Determine the [x, y] coordinate at the center of the cell enclosing the given text.  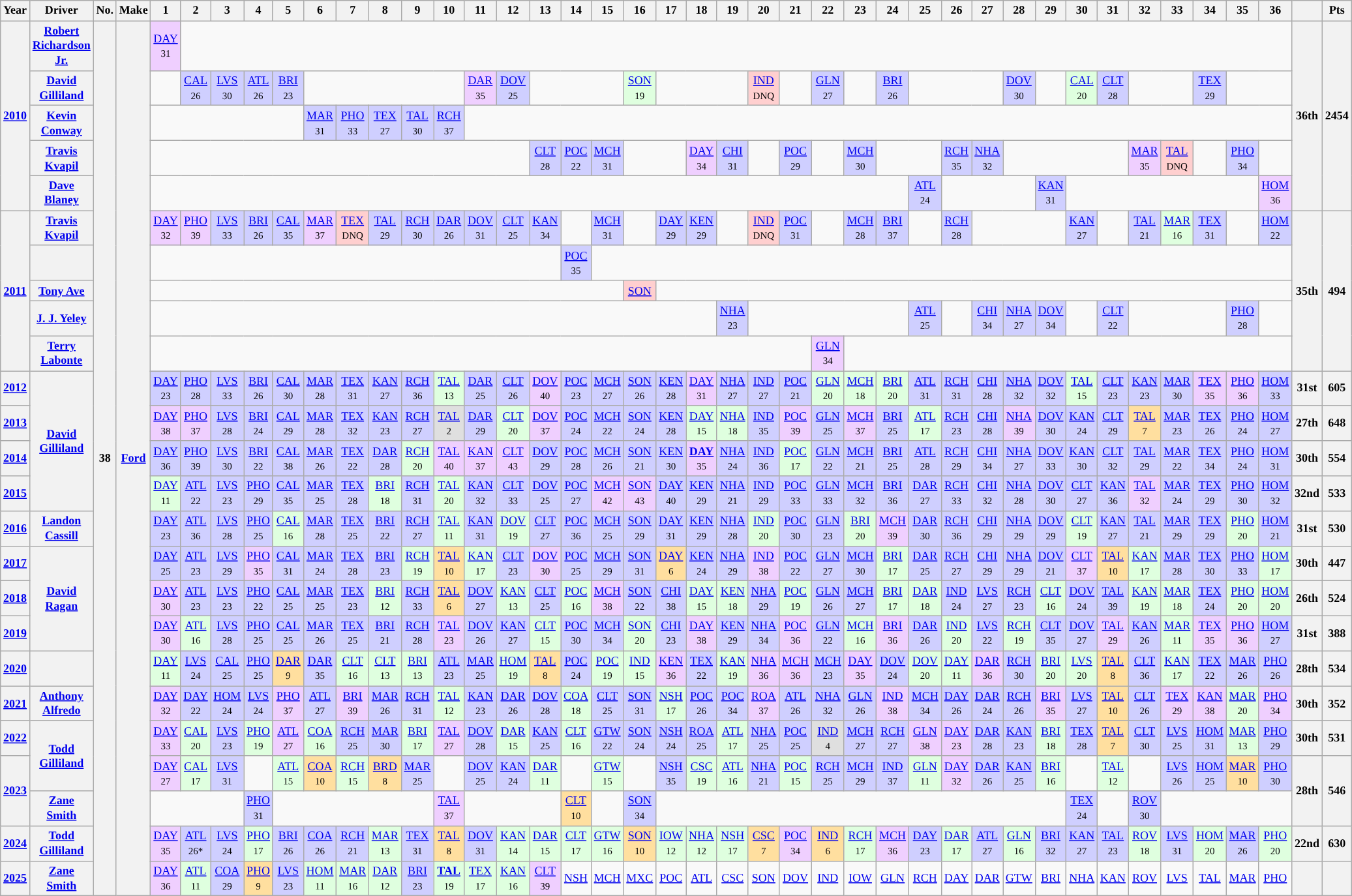
MAR31 [320, 123]
DAR36 [987, 668]
630 [1337, 843]
DOV32 [1051, 389]
TALDNQ [1177, 158]
32 [1145, 10]
BRD8 [385, 773]
ATL31 [925, 389]
DAR11 [545, 773]
8 [385, 10]
Driver [61, 10]
27th [1307, 423]
IND37 [893, 773]
494 [1337, 291]
CAL26 [196, 88]
MAR20 [1242, 704]
COA 29 [227, 878]
Dave Blaney [61, 193]
IND24 [956, 599]
SON43 [640, 494]
TEX34 [1210, 458]
KAN14 [513, 843]
16 [640, 10]
GTW16 [607, 843]
2019 [16, 633]
MCH25 [607, 528]
CLT15 [545, 633]
22nd [1307, 843]
CAL16 [288, 528]
21 [796, 10]
DAR29 [481, 423]
CLT43 [513, 458]
DAY26 [956, 704]
MAR23 [1177, 423]
MAR29 [1177, 528]
DOV40 [545, 389]
HOM25 [1210, 773]
MAR [1242, 878]
35 [1242, 10]
TAL6 [449, 599]
POC17 [796, 458]
531 [1337, 738]
IND27 [764, 389]
MAR18 [1177, 599]
ATL15 [288, 773]
546 [1337, 790]
PHO9 [258, 878]
IND29 [764, 494]
PHO [1276, 878]
KEN24 [702, 563]
TAL [1210, 878]
12 [513, 10]
KAN32 [481, 494]
2025 [16, 878]
2017 [16, 563]
SON19 [640, 88]
11 [481, 10]
CAL17 [196, 773]
TEXDNQ [353, 228]
HOM19 [513, 668]
33 [1177, 10]
BRI16 [1051, 773]
TAL13 [449, 389]
NHA25 [764, 738]
GTW15 [607, 773]
31 [1113, 10]
CLT17 [577, 843]
LVS [1177, 878]
DAY29 [671, 228]
MAR35 [1145, 158]
ROV [1145, 878]
DAR9 [288, 668]
CLT33 [513, 494]
PHO19 [258, 738]
29 [1051, 10]
CLT20 [513, 423]
GLN38 [925, 738]
32nd [1307, 494]
2018 [16, 599]
DOV34 [1051, 318]
RCH17 [860, 843]
DAR18 [925, 599]
SON21 [640, 458]
MCH [607, 878]
NHA24 [732, 458]
CSC19 [702, 773]
NSH [577, 878]
ATL28 [925, 458]
KEN18 [732, 599]
26 [956, 10]
9 [417, 10]
CLT32 [1113, 458]
KAN16 [513, 878]
LVS26 [1177, 773]
GLN [893, 878]
IND4 [828, 738]
CLT10 [577, 809]
DAY6 [671, 563]
POC29 [796, 158]
2020 [16, 668]
LVS29 [227, 563]
BRI39 [353, 704]
2021 [16, 704]
LVS22 [987, 633]
MCH26 [607, 458]
POC21 [796, 389]
IND15 [640, 668]
CLT13 [385, 668]
DAY [956, 878]
CAL38 [288, 458]
TAL11 [449, 528]
BRI [1051, 878]
TAL40 [449, 458]
MCH37 [860, 423]
J. J. Yeley [61, 318]
TEX27 [385, 123]
MCH38 [607, 599]
DOV37 [545, 423]
Pts [1337, 10]
BRI37 [893, 228]
24 [893, 10]
POC27 [577, 494]
38 [104, 458]
KEN30 [671, 458]
Terry Labonte [61, 353]
GTW22 [607, 738]
CLT30 [1145, 738]
MAR10 [1242, 773]
CHI38 [671, 599]
GLN11 [925, 773]
7 [353, 10]
5 [288, 10]
SON29 [640, 528]
LVS25 [1177, 738]
2015 [16, 494]
KAN36 [1113, 494]
Anthony Alfredo [61, 704]
GLN16 [1019, 843]
2024 [16, 843]
MAR22 [1177, 458]
CAL31 [288, 563]
GLN34 [828, 353]
1 [166, 10]
Kevin Conway [61, 123]
CAL30 [288, 389]
CLT37 [1082, 563]
25 [925, 10]
DAR24 [987, 704]
3 [227, 10]
533 [1337, 494]
BRI24 [258, 423]
IND6 [828, 843]
TAL19 [449, 878]
ROV18 [1145, 843]
No. [104, 10]
NHA [1082, 878]
34 [1210, 10]
SON10 [640, 843]
22 [828, 10]
POC39 [796, 423]
RCH20 [417, 458]
TEX26 [1210, 423]
KAN34 [545, 228]
TAL39 [1113, 599]
17 [671, 10]
CHI23 [671, 633]
HOM22 [1276, 228]
530 [1337, 528]
NHA23 [732, 318]
2454 [1337, 116]
GLN33 [828, 494]
PHO26 [1276, 668]
DOV26 [481, 633]
2011 [16, 291]
DAY34 [702, 158]
KEN36 [671, 668]
DOV20 [925, 668]
BRI35 [1051, 704]
23 [860, 10]
NHA18 [732, 423]
13 [545, 10]
COA26 [320, 843]
KAN38 [1210, 704]
David Ragan [61, 599]
IOW12 [671, 843]
524 [1337, 599]
KAN [1113, 878]
TEX32 [353, 423]
POC15 [796, 773]
DAY33 [166, 738]
ATL24 [925, 193]
GLN20 [828, 389]
NSH35 [671, 773]
ATL26* [196, 843]
SON26 [640, 389]
MAR37 [320, 228]
PHO31 [258, 809]
POC31 [796, 228]
MCH16 [860, 633]
LVS20 [1082, 668]
DAY27 [166, 773]
CLT39 [545, 878]
388 [1337, 633]
IND [828, 878]
TAL15 [1082, 389]
RCH35 [956, 158]
14 [577, 10]
COA10 [320, 773]
POC [671, 878]
RCH21 [353, 843]
DAR [987, 878]
MCH21 [860, 458]
TAL30 [417, 123]
POC16 [577, 599]
35th [1307, 291]
ATL [702, 878]
TEX23 [353, 599]
KAN30 [1082, 458]
RCH37 [449, 123]
POC28 [577, 458]
GLN25 [828, 423]
2010 [16, 116]
2012 [16, 389]
20 [764, 10]
TEX17 [481, 878]
19 [732, 10]
RCH29 [956, 458]
KAN13 [513, 599]
IOW [860, 878]
CHI31 [732, 158]
PHO35 [258, 563]
Make [133, 10]
2016 [16, 528]
Robert Richardson Jr. [61, 46]
MXC [640, 878]
ATL36 [196, 528]
KAN37 [481, 458]
Landon Cassill [61, 528]
27 [987, 10]
CAL29 [288, 423]
ATL11 [196, 878]
HOM33 [1276, 389]
534 [1337, 668]
15 [607, 10]
RCH [925, 878]
MCH23 [828, 668]
BRI32 [1051, 843]
BRI12 [385, 599]
18 [702, 10]
POC23 [577, 389]
DOV33 [1051, 458]
605 [1337, 389]
NHA34 [764, 633]
BRI13 [417, 668]
TAL2 [449, 423]
MCH39 [893, 528]
SON34 [640, 809]
DAR27 [925, 494]
HOM36 [1276, 193]
MAR11 [1177, 633]
TAL37 [449, 809]
SON20 [640, 633]
COA16 [320, 738]
ROA37 [764, 704]
DAY40 [671, 494]
MCH22 [607, 423]
2023 [16, 790]
BRI21 [385, 633]
CSC7 [764, 843]
POC26 [702, 704]
MCH28 [860, 228]
DAY22 [196, 704]
IND35 [764, 423]
CLT22 [1113, 318]
DOV19 [513, 528]
NHA36 [764, 668]
36th [1307, 116]
ATL22 [196, 494]
NSH24 [671, 738]
DAY25 [166, 563]
447 [1337, 563]
RCH26 [1019, 704]
CLT19 [1082, 528]
KAN26 [1145, 633]
DOV [796, 878]
HOM17 [1276, 563]
TAL32 [1145, 494]
HOM32 [1276, 494]
2014 [16, 458]
COA18 [577, 704]
ATL25 [925, 318]
648 [1337, 423]
IND36 [764, 458]
NHA12 [702, 843]
HOM21 [1276, 528]
36 [1276, 10]
DAR17 [956, 843]
POC33 [796, 494]
2022 [16, 738]
HOM24 [227, 704]
HOM11 [320, 878]
6 [320, 10]
RCH15 [353, 773]
CLT35 [1051, 633]
Year [16, 10]
TEX30 [1210, 563]
GLN23 [828, 528]
GTW [1019, 878]
CHI32 [987, 494]
Ford [133, 458]
NHA39 [1019, 423]
POC35 [577, 263]
DOV21 [1051, 563]
554 [1337, 458]
SON22 [640, 599]
26th [1307, 599]
4 [258, 10]
PHO22 [258, 599]
ROA25 [702, 738]
DAR12 [385, 878]
TAL27 [449, 738]
PHO17 [258, 843]
CLT29 [1113, 423]
Tony Ave [61, 291]
2013 [16, 423]
CLT36 [1145, 668]
DAR30 [925, 528]
30 [1082, 10]
CSC [732, 878]
2 [196, 10]
352 [1337, 704]
ROV30 [1145, 809]
MCH32 [860, 494]
TAL20 [449, 494]
MCH42 [607, 494]
28 [1019, 10]
10 [449, 10]
MCH18 [860, 389]
